Return [X, Y] of the center of cell containing provided text 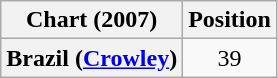
39 [230, 58]
Chart (2007) [92, 20]
Position [230, 20]
Brazil (Crowley) [92, 58]
